Capture the cell that displays the provided text and extract its (x, y) central coordinate. 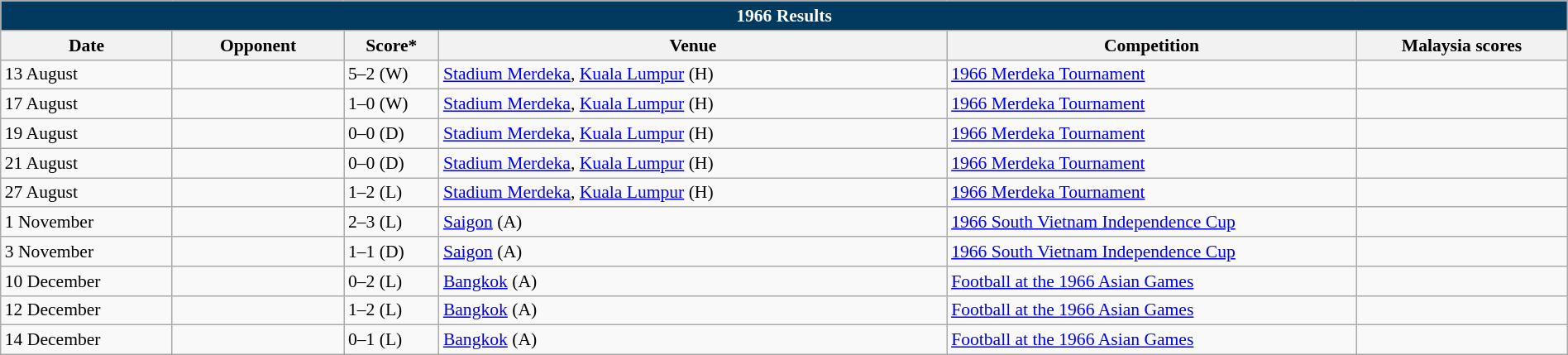
Competition (1151, 46)
13 August (87, 74)
1–1 (D) (392, 252)
14 December (87, 340)
5–2 (W) (392, 74)
0–1 (L) (392, 340)
Date (87, 46)
0–2 (L) (392, 281)
Score* (392, 46)
1–0 (W) (392, 104)
1966 Results (784, 16)
12 December (87, 310)
2–3 (L) (392, 223)
10 December (87, 281)
Malaysia scores (1462, 46)
3 November (87, 252)
17 August (87, 104)
21 August (87, 163)
Opponent (258, 46)
1 November (87, 223)
27 August (87, 193)
19 August (87, 134)
Venue (693, 46)
